For the text-containing cell, return its midpoint in (x, y) coordinate format. 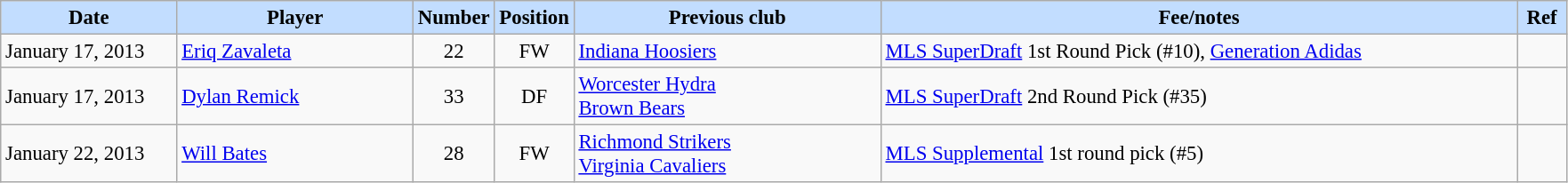
Will Bates (295, 155)
Previous club (728, 18)
Eriq Zavaleta (295, 52)
MLS SuperDraft 1st Round Pick (#10), Generation Adidas (1199, 52)
Indiana Hoosiers (728, 52)
Date (89, 18)
Fee/notes (1199, 18)
January 22, 2013 (89, 155)
22 (454, 52)
Ref (1542, 18)
MLS SuperDraft 2nd Round Pick (#35) (1199, 96)
MLS Supplemental 1st round pick (#5) (1199, 155)
Richmond Strikers Virginia Cavaliers (728, 155)
DF (534, 96)
33 (454, 96)
Position (534, 18)
28 (454, 155)
Dylan Remick (295, 96)
Player (295, 18)
Worcester Hydra Brown Bears (728, 96)
Number (454, 18)
